Return the (X, Y) coordinate for the center point of the cell that contains the specified text.  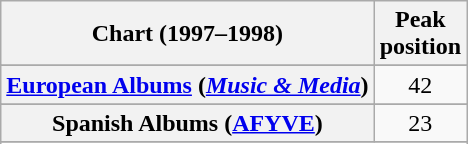
Spanish Albums (AFYVE) (188, 123)
23 (420, 123)
42 (420, 85)
European Albums (Music & Media) (188, 85)
Peakposition (420, 34)
Chart (1997–1998) (188, 34)
